Locate the cell with the specified text and output its (x, y) center coordinate. 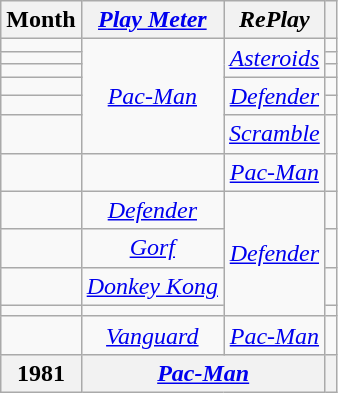
RePlay (275, 20)
Donkey Kong (152, 286)
1981 (41, 373)
Scramble (275, 134)
Vanguard (152, 335)
Asteroids (275, 58)
Gorf (152, 248)
Play Meter (152, 20)
Month (41, 20)
